For the text-containing cell, return its midpoint in [X, Y] coordinate format. 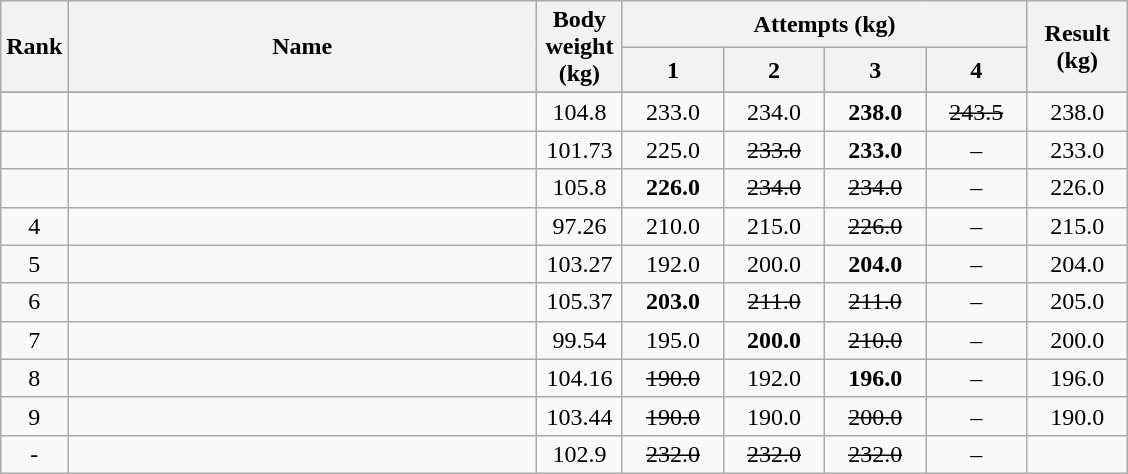
6 [34, 302]
Attempts (kg) [824, 24]
104.8 [579, 112]
105.37 [579, 302]
195.0 [672, 340]
102.9 [579, 454]
101.73 [579, 150]
103.27 [579, 264]
9 [34, 416]
225.0 [672, 150]
Name [302, 47]
1 [672, 70]
99.54 [579, 340]
2 [774, 70]
- [34, 454]
103.44 [579, 416]
7 [34, 340]
104.16 [579, 378]
243.5 [976, 112]
8 [34, 378]
3 [876, 70]
205.0 [1078, 302]
Result (kg) [1078, 47]
5 [34, 264]
97.26 [579, 226]
105.8 [579, 188]
203.0 [672, 302]
Body weight (kg) [579, 47]
Rank [34, 47]
